Scan for the cell matching the given text and deliver its [X, Y] coordinate at center. 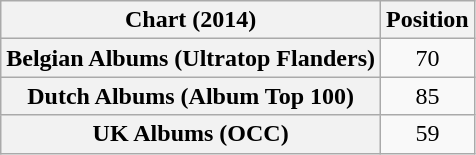
Belgian Albums (Ultratop Flanders) [191, 58]
59 [428, 134]
70 [428, 58]
Chart (2014) [191, 20]
Dutch Albums (Album Top 100) [191, 96]
Position [428, 20]
UK Albums (OCC) [191, 134]
85 [428, 96]
